Provide the (x, y) coordinate of the cell's center where the given text is located.  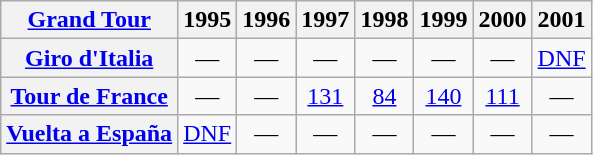
1997 (326, 20)
111 (502, 96)
Vuelta a España (90, 134)
1995 (208, 20)
1998 (384, 20)
Tour de France (90, 96)
1996 (266, 20)
1999 (444, 20)
2001 (562, 20)
140 (444, 96)
2000 (502, 20)
131 (326, 96)
84 (384, 96)
Grand Tour (90, 20)
Giro d'Italia (90, 58)
